Pinpoint the cell where the given text exists, returning its (X, Y) midpoint coordinate. 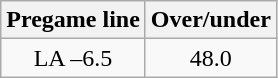
Over/under (210, 20)
48.0 (210, 58)
Pregame line (74, 20)
LA –6.5 (74, 58)
